Provide the (X, Y) coordinate of the cell's center where the given text is located.  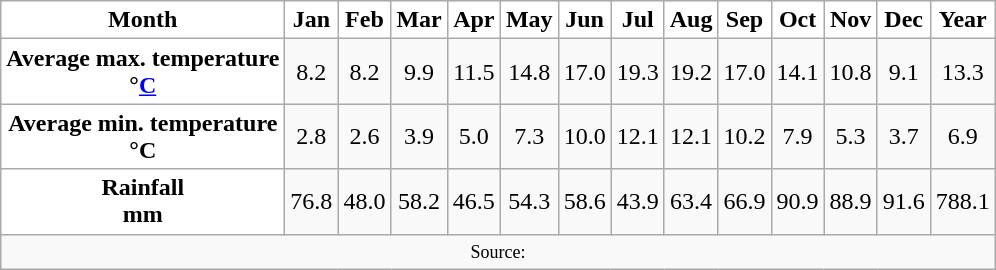
9.9 (419, 72)
14.1 (798, 72)
10.8 (850, 72)
Oct (798, 20)
Apr (474, 20)
7.9 (798, 136)
5.3 (850, 136)
Average min. temperature°C (143, 136)
Year (962, 20)
May (529, 20)
2.8 (312, 136)
2.6 (364, 136)
Source: (498, 252)
Jul (638, 20)
Rainfallmm (143, 202)
11.5 (474, 72)
10.0 (584, 136)
46.5 (474, 202)
788.1 (962, 202)
90.9 (798, 202)
19.3 (638, 72)
13.3 (962, 72)
58.6 (584, 202)
14.8 (529, 72)
Nov (850, 20)
Jun (584, 20)
66.9 (744, 202)
19.2 (691, 72)
48.0 (364, 202)
7.3 (529, 136)
3.7 (904, 136)
Average max. temperature°C (143, 72)
63.4 (691, 202)
Dec (904, 20)
Sep (744, 20)
9.1 (904, 72)
10.2 (744, 136)
6.9 (962, 136)
Jan (312, 20)
88.9 (850, 202)
Month (143, 20)
5.0 (474, 136)
76.8 (312, 202)
91.6 (904, 202)
54.3 (529, 202)
Feb (364, 20)
43.9 (638, 202)
Aug (691, 20)
Mar (419, 20)
3.9 (419, 136)
58.2 (419, 202)
